Scan for the cell matching the given text and deliver its [x, y] coordinate at center. 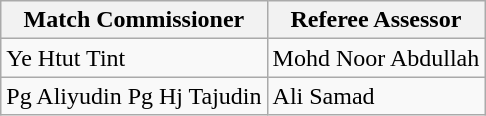
Ali Samad [376, 96]
Referee Assessor [376, 20]
Mohd Noor Abdullah [376, 58]
Pg Aliyudin Pg Hj Tajudin [134, 96]
Ye Htut Tint [134, 58]
Match Commissioner [134, 20]
